Search for the cell housing the specified text and yield its (x, y) center coordinate. 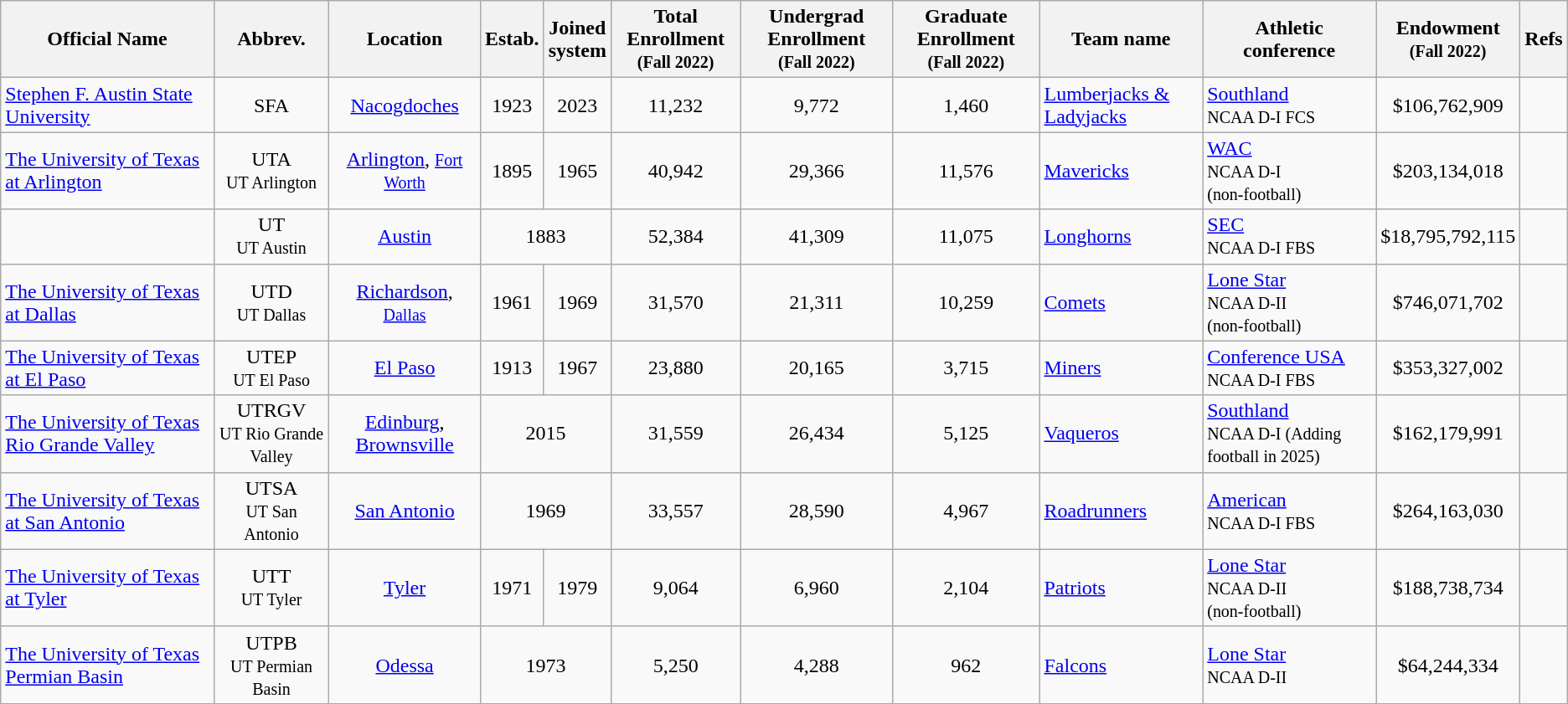
Patriots (1121, 588)
UTRGVUT Rio Grande Valley (271, 434)
33,557 (675, 511)
Undergrad Enrollment(Fall 2022) (817, 39)
El Paso (405, 368)
2,104 (967, 588)
10,259 (967, 302)
UTTUT Tyler (271, 588)
SouthlandNCAA D-I FCS (1290, 105)
5,250 (675, 665)
SECNCAA D-I FBS (1290, 236)
Refs (1544, 39)
SouthlandNCAA D-I (Adding football in 2025) (1290, 434)
$353,327,002 (1448, 368)
41,309 (817, 236)
The University of Texas Permian Basin (107, 665)
40,942 (675, 171)
Tyler (405, 588)
52,384 (675, 236)
Official Name (107, 39)
Nacogdoches (405, 105)
Mavericks (1121, 171)
9,064 (675, 588)
Longhorns (1121, 236)
WACNCAA D-I(non-football) (1290, 171)
2023 (577, 105)
1883 (545, 236)
29,366 (817, 171)
1973 (545, 665)
$188,738,734 (1448, 588)
The University of Texas at Tyler (107, 588)
Conference USANCAA D-I FBS (1290, 368)
Graduate Enrollment(Fall 2022) (967, 39)
Comets (1121, 302)
Odessa (405, 665)
1979 (577, 588)
Endowment(Fall 2022) (1448, 39)
Team name (1121, 39)
1913 (512, 368)
Austin (405, 236)
9,772 (817, 105)
The University of Texas Rio Grande Valley (107, 434)
26,434 (817, 434)
5,125 (967, 434)
Lumberjacks & Ladyjacks (1121, 105)
Richardson, Dallas (405, 302)
Edinburg, Brownsville (405, 434)
UTDUT Dallas (271, 302)
Stephen F. Austin State University (107, 105)
4,288 (817, 665)
Total Enrollment(Fall 2022) (675, 39)
11,075 (967, 236)
Athleticconference (1290, 39)
The University of Texas at El Paso (107, 368)
The University of Texas at Arlington (107, 171)
Arlington, Fort Worth (405, 171)
31,559 (675, 434)
Abbrev. (271, 39)
11,232 (675, 105)
UTEPUT El Paso (271, 368)
UTAUT Arlington (271, 171)
Roadrunners (1121, 511)
3,715 (967, 368)
$106,762,909 (1448, 105)
Miners (1121, 368)
31,570 (675, 302)
1895 (512, 171)
$64,244,334 (1448, 665)
962 (967, 665)
$18,795,792,115 (1448, 236)
Falcons (1121, 665)
Vaqueros (1121, 434)
2015 (545, 434)
1967 (577, 368)
11,576 (967, 171)
$264,163,030 (1448, 511)
The University of Texas at Dallas (107, 302)
$162,179,991 (1448, 434)
21,311 (817, 302)
1965 (577, 171)
1923 (512, 105)
20,165 (817, 368)
6,960 (817, 588)
1971 (512, 588)
The University of Texas at San Antonio (107, 511)
San Antonio (405, 511)
1,460 (967, 105)
UTUT Austin (271, 236)
Joinedsystem (577, 39)
$203,134,018 (1448, 171)
Lone StarNCAA D-II (1290, 665)
4,967 (967, 511)
Location (405, 39)
Estab. (512, 39)
$746,071,702 (1448, 302)
AmericanNCAA D-I FBS (1290, 511)
23,880 (675, 368)
UTPBUT Permian Basin (271, 665)
UTSAUT San Antonio (271, 511)
28,590 (817, 511)
SFA (271, 105)
1961 (512, 302)
